Output the [X, Y] coordinate of the center of the cell containing the given text.  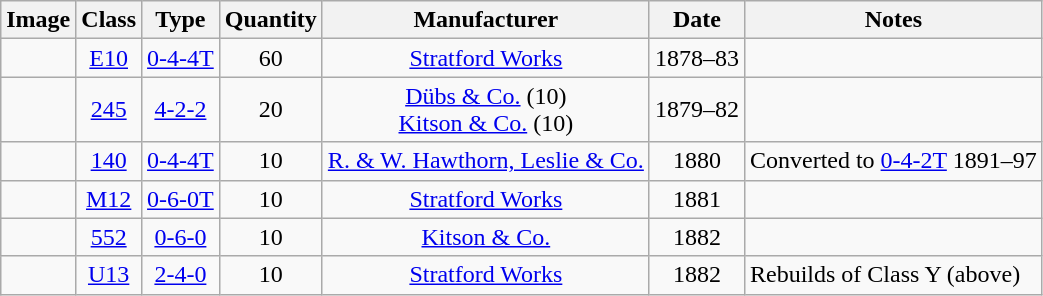
Class [109, 20]
Manufacturer [486, 20]
140 [109, 161]
Date [696, 20]
552 [109, 237]
1881 [696, 199]
4-2-2 [181, 110]
20 [270, 110]
E10 [109, 58]
245 [109, 110]
Image [38, 20]
0-6-0T [181, 199]
Type [181, 20]
Dübs & Co. (10)Kitson & Co. (10) [486, 110]
2-4-0 [181, 275]
Kitson & Co. [486, 237]
R. & W. Hawthorn, Leslie & Co. [486, 161]
Converted to 0-4-2T 1891–97 [893, 161]
1879–82 [696, 110]
U13 [109, 275]
Rebuilds of Class Y (above) [893, 275]
1880 [696, 161]
Quantity [270, 20]
M12 [109, 199]
1878–83 [696, 58]
0-6-0 [181, 237]
Notes [893, 20]
60 [270, 58]
